Scan for the cell matching the given text and deliver its [x, y] coordinate at center. 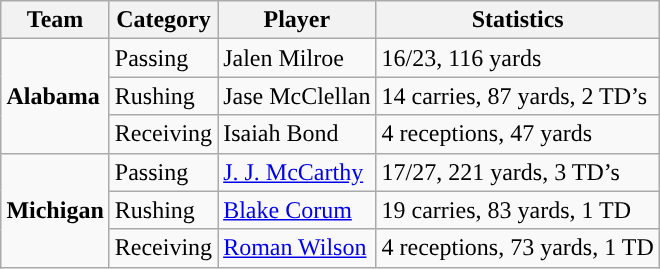
Player [297, 20]
16/23, 116 yards [518, 58]
Jase McClellan [297, 96]
4 receptions, 73 yards, 1 TD [518, 248]
14 carries, 87 yards, 2 TD’s [518, 96]
Isaiah Bond [297, 134]
Team [55, 20]
19 carries, 83 yards, 1 TD [518, 210]
Alabama [55, 96]
Statistics [518, 20]
J. J. McCarthy [297, 172]
17/27, 221 yards, 3 TD’s [518, 172]
Roman Wilson [297, 248]
Jalen Milroe [297, 58]
4 receptions, 47 yards [518, 134]
Category [163, 20]
Blake Corum [297, 210]
Michigan [55, 210]
